For the text-containing cell, return its midpoint in [X, Y] coordinate format. 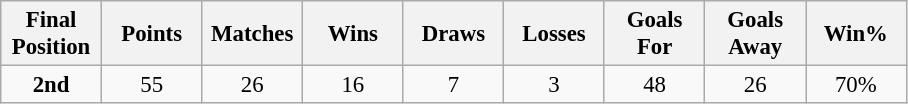
Matches [252, 34]
Final Position [52, 34]
70% [856, 85]
Losses [554, 34]
Goals For [654, 34]
Wins [354, 34]
Draws [454, 34]
2nd [52, 85]
Points [152, 34]
55 [152, 85]
3 [554, 85]
7 [454, 85]
Win% [856, 34]
16 [354, 85]
48 [654, 85]
Goals Away [756, 34]
